Search for the cell housing the specified text and yield its (x, y) center coordinate. 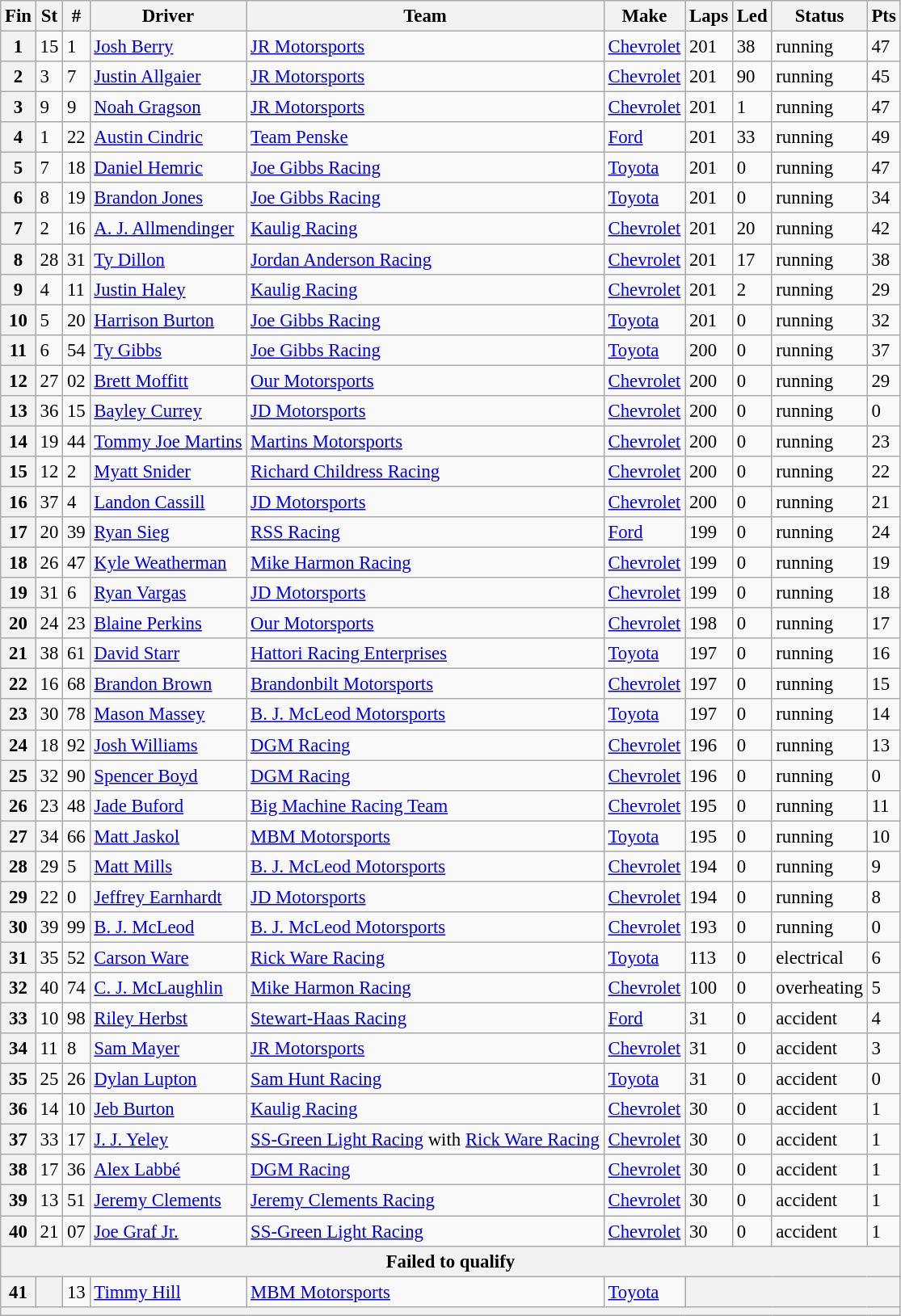
Laps (709, 16)
C. J. McLaughlin (168, 988)
41 (19, 1292)
Ryan Sieg (168, 532)
51 (76, 1200)
SS-Green Light Racing with Rick Ware Racing (425, 1140)
48 (76, 805)
Carson Ware (168, 957)
Ty Dillon (168, 259)
SS-Green Light Racing (425, 1231)
98 (76, 1019)
92 (76, 745)
42 (884, 229)
Richard Childress Racing (425, 472)
Big Machine Racing Team (425, 805)
electrical (819, 957)
02 (76, 381)
Make (644, 16)
B. J. McLeod (168, 927)
Status (819, 16)
49 (884, 137)
Tommy Joe Martins (168, 441)
overheating (819, 988)
198 (709, 624)
Team (425, 16)
Spencer Boyd (168, 776)
52 (76, 957)
74 (76, 988)
Timmy Hill (168, 1292)
Jordan Anderson Racing (425, 259)
Fin (19, 16)
St (48, 16)
Justin Haley (168, 289)
Hattori Racing Enterprises (425, 654)
Harrison Burton (168, 320)
193 (709, 927)
RSS Racing (425, 532)
Noah Gragson (168, 107)
Daniel Hemric (168, 168)
68 (76, 684)
Sam Mayer (168, 1049)
Mason Massey (168, 715)
113 (709, 957)
Josh Williams (168, 745)
Brandon Jones (168, 198)
Jeremy Clements (168, 1200)
Sam Hunt Racing (425, 1079)
Jeb Burton (168, 1109)
Brandon Brown (168, 684)
54 (76, 350)
Ty Gibbs (168, 350)
Kyle Weatherman (168, 563)
Joe Graf Jr. (168, 1231)
Matt Jaskol (168, 836)
61 (76, 654)
07 (76, 1231)
Rick Ware Racing (425, 957)
Dylan Lupton (168, 1079)
Josh Berry (168, 47)
78 (76, 715)
Bayley Currey (168, 411)
Myatt Snider (168, 472)
David Starr (168, 654)
Team Penske (425, 137)
Led (752, 16)
Driver (168, 16)
Brandonbilt Motorsports (425, 684)
Alex Labbé (168, 1171)
# (76, 16)
100 (709, 988)
45 (884, 77)
99 (76, 927)
Matt Mills (168, 867)
Jeffrey Earnhardt (168, 897)
Brett Moffitt (168, 381)
Martins Motorsports (425, 441)
Jade Buford (168, 805)
Pts (884, 16)
A. J. Allmendinger (168, 229)
J. J. Yeley (168, 1140)
Stewart-Haas Racing (425, 1019)
Justin Allgaier (168, 77)
Riley Herbst (168, 1019)
66 (76, 836)
Blaine Perkins (168, 624)
Failed to qualify (451, 1261)
Jeremy Clements Racing (425, 1200)
Austin Cindric (168, 137)
Ryan Vargas (168, 593)
Landon Cassill (168, 502)
44 (76, 441)
